Capture the cell that displays the provided text and extract its [X, Y] central coordinate. 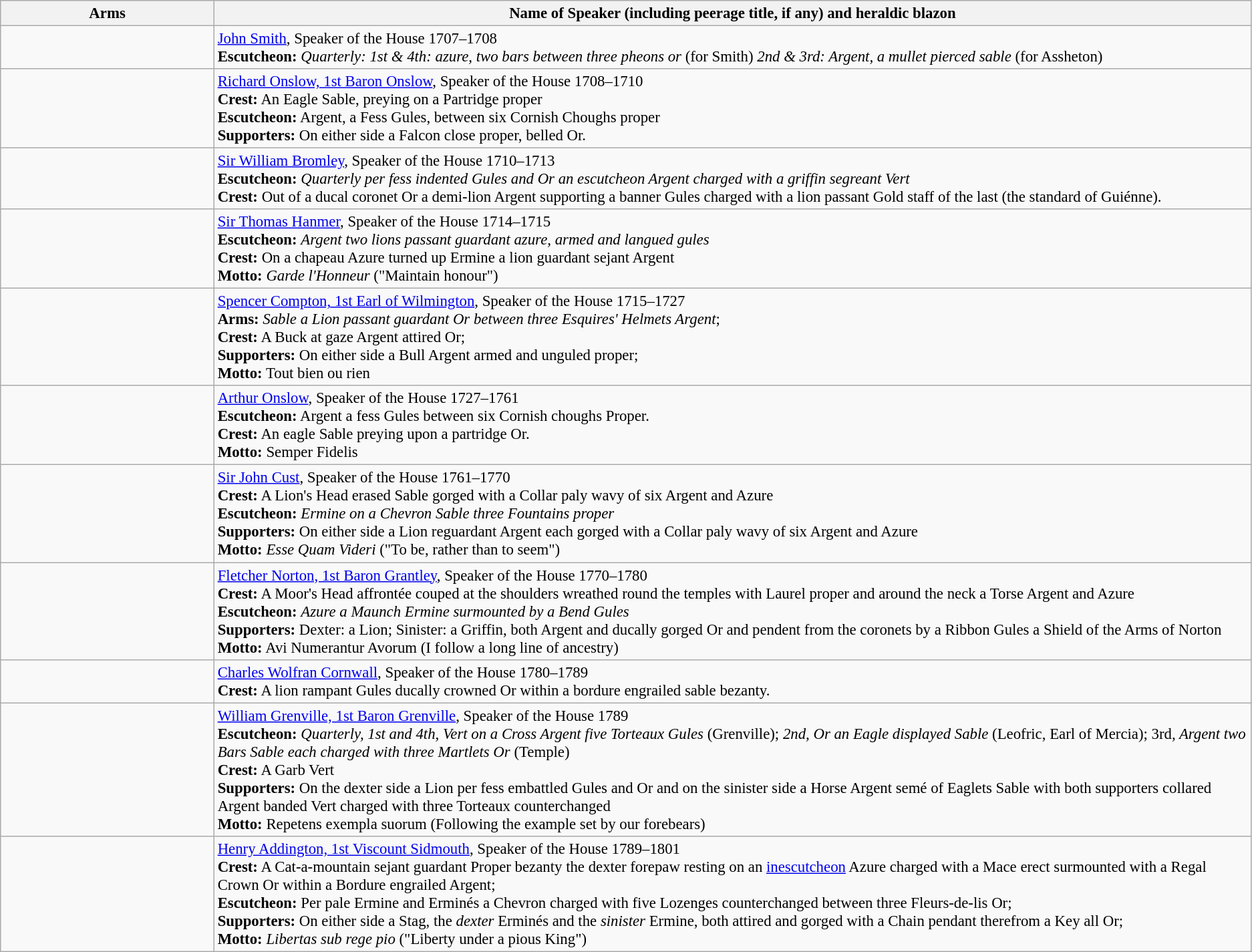
Name of Speaker (including peerage title, if any) and heraldic blazon [732, 13]
Charles Wolfran Cornwall, Speaker of the House 1780–1789Crest: A lion rampant Gules ducally crowned Or within a bordure engrailed sable bezanty. [732, 681]
Arms [108, 13]
